Output the (x, y) coordinate of the center of the cell containing the given text.  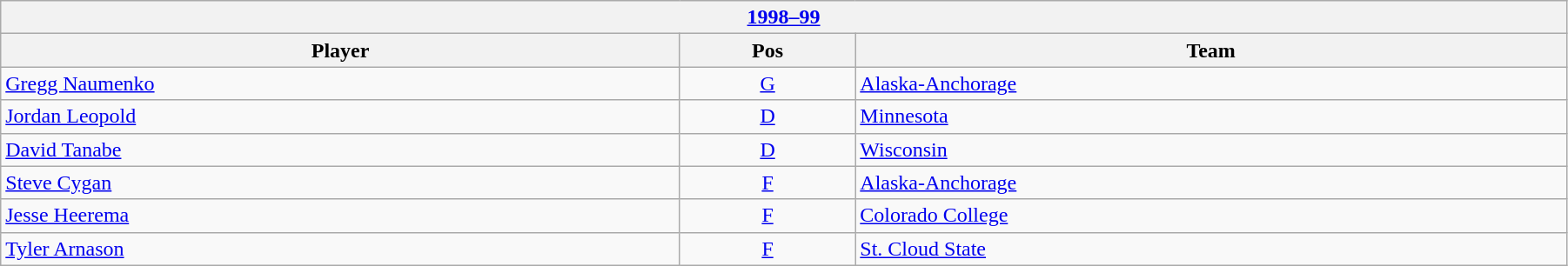
Steve Cygan (341, 183)
Tyler Arnason (341, 249)
Minnesota (1211, 116)
1998–99 (784, 17)
Jesse Heerema (341, 216)
Jordan Leopold (341, 116)
David Tanabe (341, 150)
Gregg Naumenko (341, 83)
Colorado College (1211, 216)
St. Cloud State (1211, 249)
Team (1211, 50)
Wisconsin (1211, 150)
Pos (767, 50)
Player (341, 50)
G (767, 83)
